From the cell containing the given text, extract its center point as (X, Y) coordinate. 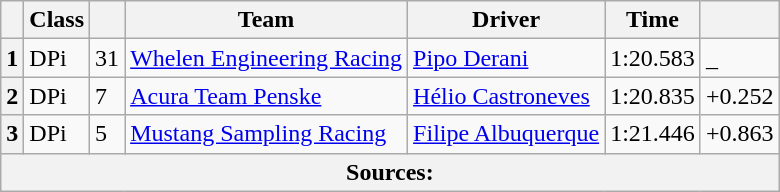
Driver (506, 20)
Sources: (390, 172)
Time (653, 20)
Class (57, 20)
Hélio Castroneves (506, 96)
31 (108, 58)
1:20.835 (653, 96)
Mustang Sampling Racing (266, 134)
Team (266, 20)
1:21.446 (653, 134)
3 (12, 134)
Pipo Derani (506, 58)
1 (12, 58)
+0.252 (740, 96)
2 (12, 96)
Filipe Albuquerque (506, 134)
+0.863 (740, 134)
Acura Team Penske (266, 96)
5 (108, 134)
Whelen Engineering Racing (266, 58)
7 (108, 96)
_ (740, 58)
1:20.583 (653, 58)
